From the cell containing the given text, extract its center point as (x, y) coordinate. 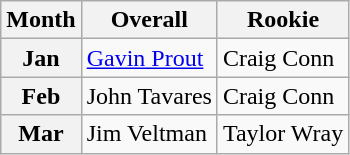
Rookie (282, 20)
Taylor Wray (282, 134)
Jim Veltman (149, 134)
Mar (41, 134)
Gavin Prout (149, 58)
Month (41, 20)
John Tavares (149, 96)
Feb (41, 96)
Overall (149, 20)
Jan (41, 58)
